Detect which cell encompasses the target text, then output its [x, y] center coordinate. 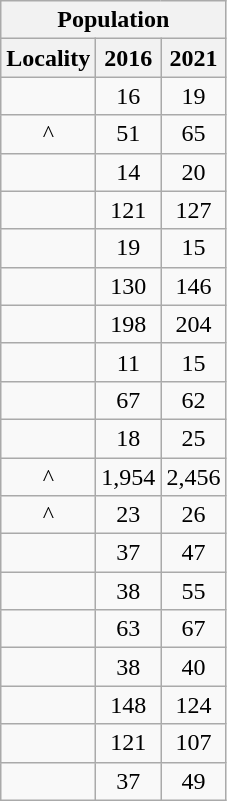
11 [128, 362]
124 [194, 705]
107 [194, 743]
26 [194, 515]
14 [128, 172]
2,456 [194, 477]
146 [194, 286]
62 [194, 400]
Population [114, 20]
20 [194, 172]
130 [128, 286]
127 [194, 210]
51 [128, 134]
2016 [128, 58]
16 [128, 96]
23 [128, 515]
47 [194, 553]
1,954 [128, 477]
Locality [48, 58]
63 [128, 629]
25 [194, 438]
65 [194, 134]
198 [128, 324]
55 [194, 591]
18 [128, 438]
49 [194, 781]
40 [194, 667]
148 [128, 705]
2021 [194, 58]
204 [194, 324]
